Return the (x, y) coordinate for the center point of the cell that contains the specified text.  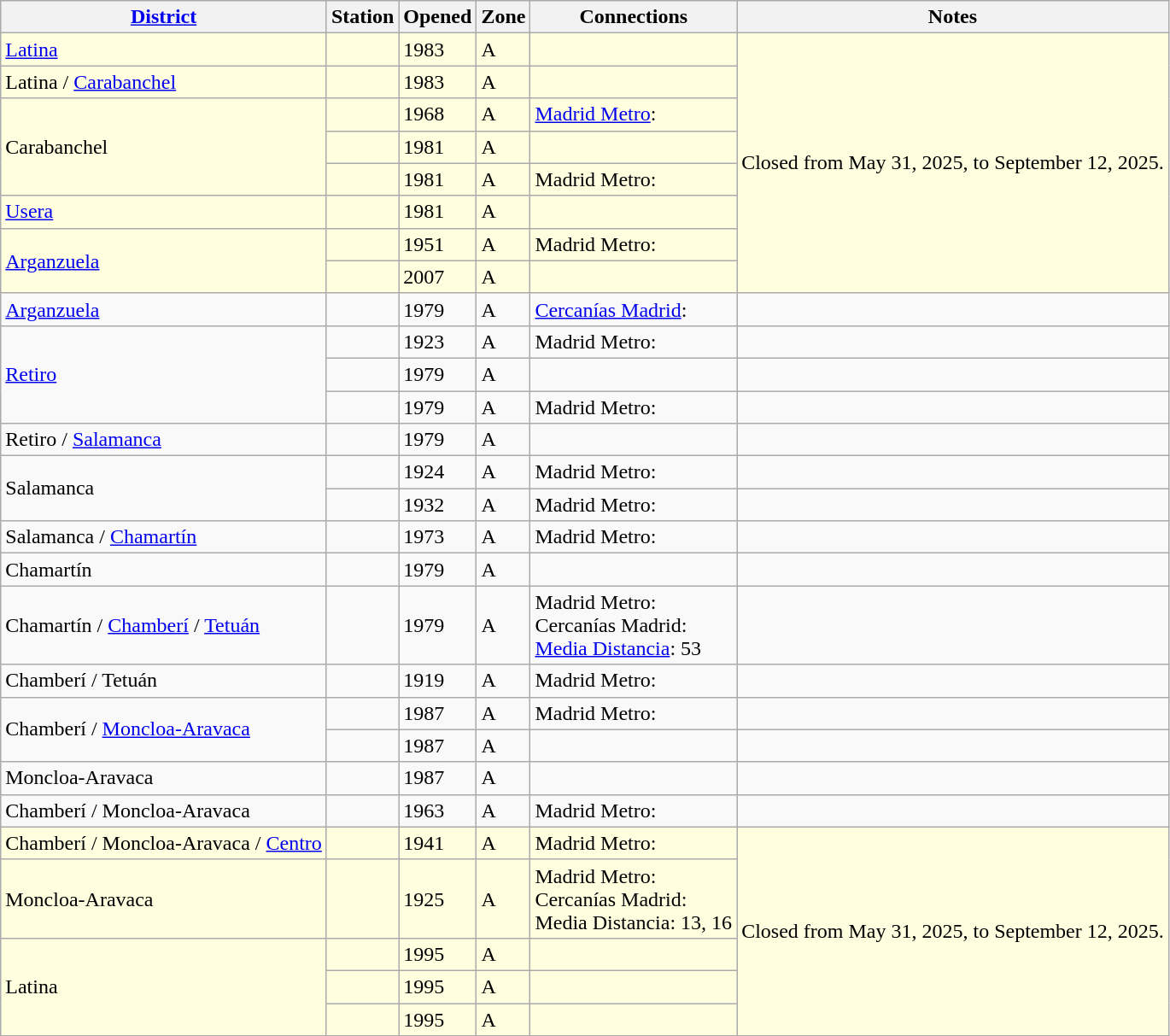
Salamanca (164, 489)
1923 (437, 342)
Carabanchel (164, 147)
1963 (437, 811)
Chamberí / Tetuán (164, 681)
Usera (164, 212)
Opened (437, 17)
Latina / Carabanchel (164, 82)
Chamberí / Moncloa-Aravaca / Centro (164, 843)
Madrid Metro: Cercanías Madrid: Media Distancia: 53 (634, 625)
1968 (437, 114)
Connections (634, 17)
Notes (953, 17)
Zone (504, 17)
Chamartín / Chamberí / Tetuán (164, 625)
2007 (437, 277)
Chamartín (164, 570)
Cercanías Madrid: (634, 309)
Retiro / Salamanca (164, 440)
1973 (437, 537)
1941 (437, 843)
1924 (437, 472)
Retiro (164, 374)
1925 (437, 898)
Madrid Metro: Cercanías Madrid: Media Distancia: 13, 16 (634, 898)
1919 (437, 681)
1932 (437, 505)
Salamanca / Chamartín (164, 537)
District (164, 17)
Station (362, 17)
1951 (437, 244)
